Determine the [X, Y] coordinate at the center of the cell enclosing the given text.  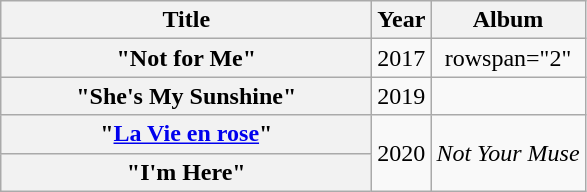
Year [402, 20]
"I'm Here" [186, 172]
rowspan="2" [508, 58]
Album [508, 20]
2017 [402, 58]
"Not for Me" [186, 58]
Not Your Muse [508, 153]
"She's My Sunshine" [186, 96]
Title [186, 20]
"La Vie en rose" [186, 134]
2020 [402, 153]
2019 [402, 96]
